Return [x, y] of the center of cell containing provided text 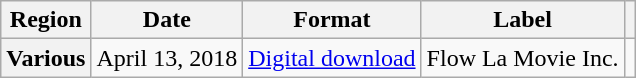
Region [46, 20]
Digital download [332, 58]
Format [332, 20]
Date [167, 20]
Flow La Movie Inc. [522, 58]
April 13, 2018 [167, 58]
Label [522, 20]
Various [46, 58]
